Return the [X, Y] coordinate for the center point of the cell that contains the specified text.  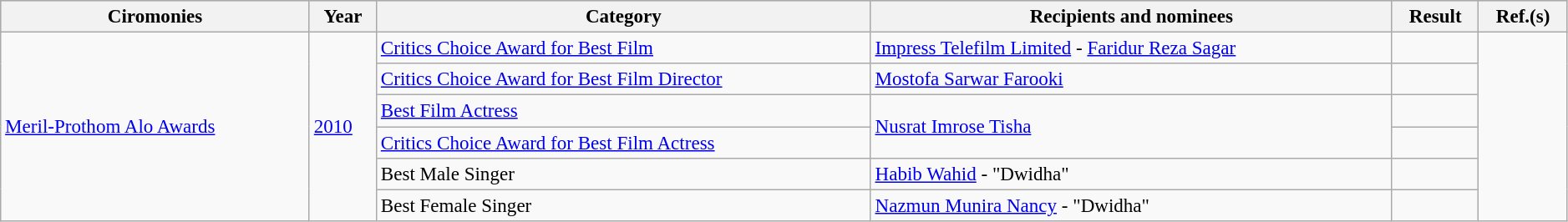
Habib Wahid - "Dwidha" [1131, 174]
Nusrat Imrose Tisha [1131, 127]
Best Male Singer [623, 174]
Mostofa Sarwar Farooki [1131, 79]
Result [1435, 17]
Recipients and nominees [1131, 17]
Best Female Singer [623, 205]
Ref.(s) [1523, 17]
Year [343, 17]
Meril-Prothom Alo Awards [155, 127]
Impress Telefilm Limited - Faridur Reza Sagar [1131, 48]
Critics Choice Award for Best Film [623, 48]
Best Film Actress [623, 111]
2010 [343, 127]
Ciromonies [155, 17]
Critics Choice Award for Best Film Director [623, 79]
Critics Choice Award for Best Film Actress [623, 143]
Nazmun Munira Nancy - "Dwidha" [1131, 205]
Category [623, 17]
